From the cell containing the given text, extract its center point as (X, Y) coordinate. 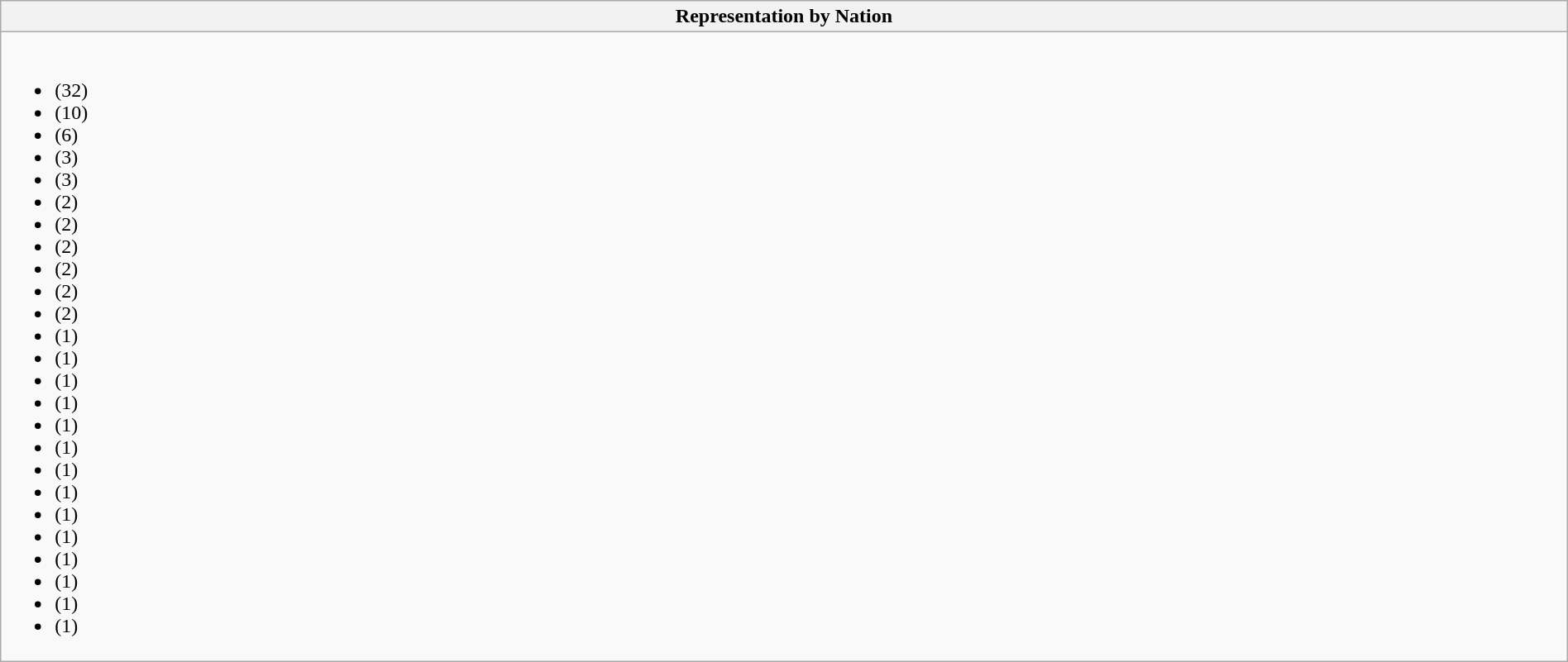
Representation by Nation (784, 17)
(32) (10) (6) (3) (3) (2) (2) (2) (2) (2) (2) (1) (1) (1) (1) (1) (1) (1) (1) (1) (1) (1) (1) (1) (1) (784, 347)
